Provide the (X, Y) coordinate of the cell's center where the given text is located.  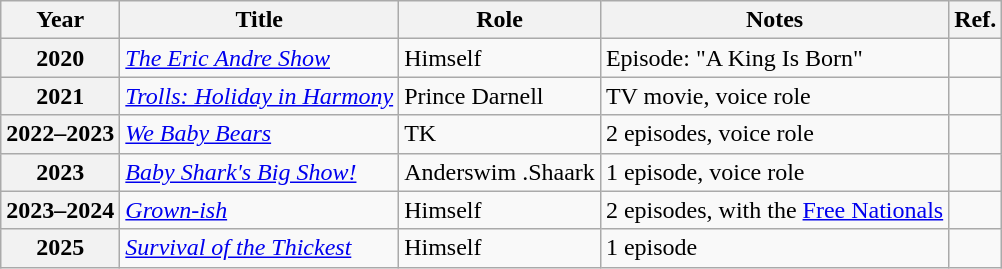
Episode: "A King Is Born" (774, 58)
2 episodes, with the Free Nationals (774, 210)
Survival of the Thickest (260, 248)
Anderswim .Shaark (500, 172)
Year (60, 20)
2022–2023 (60, 134)
1 episode, voice role (774, 172)
2025 (60, 248)
We Baby Bears (260, 134)
Role (500, 20)
The Eric Andre Show (260, 58)
1 episode (774, 248)
Prince Darnell (500, 96)
2 episodes, voice role (774, 134)
TK (500, 134)
Ref. (976, 20)
Baby Shark's Big Show! (260, 172)
TV movie, voice role (774, 96)
2023–2024 (60, 210)
2023 (60, 172)
Notes (774, 20)
Trolls: Holiday in Harmony (260, 96)
Title (260, 20)
2021 (60, 96)
2020 (60, 58)
Grown-ish (260, 210)
